Provide the (x, y) coordinate of the cell's center where the given text is located.  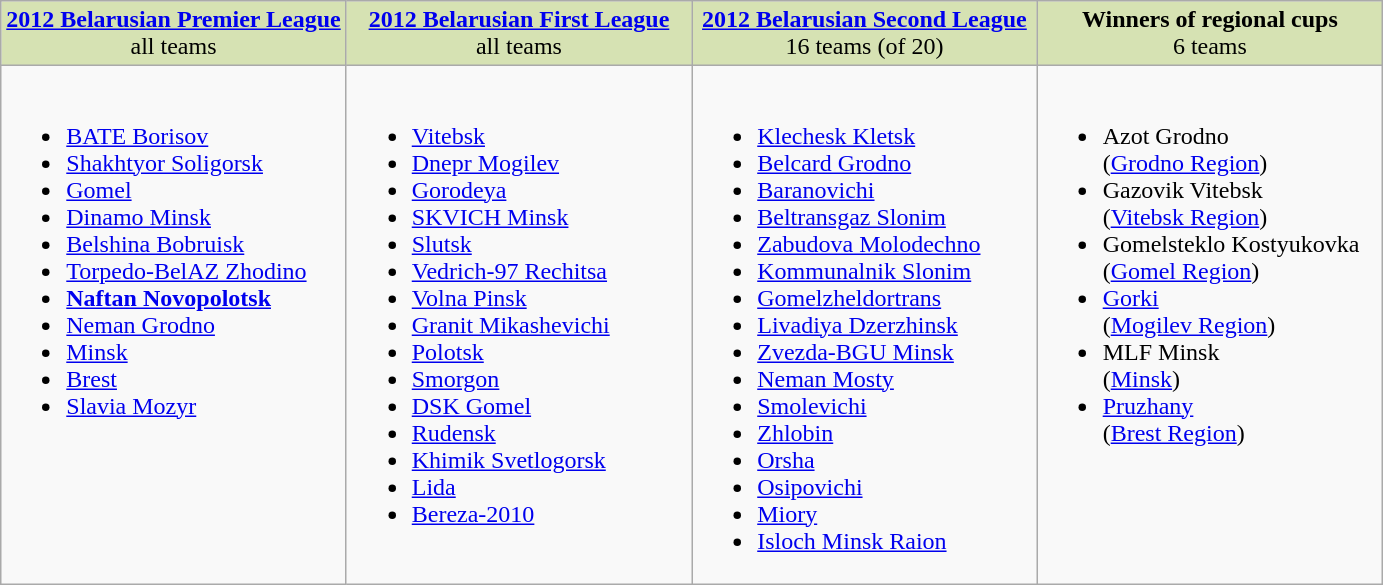
2012 Belarusian First Leagueall teams (518, 34)
2012 Belarusian Second League16 teams (of 20) (864, 34)
BATE BorisovShakhtyor SoligorskGomelDinamo MinskBelshina BobruiskTorpedo-BelAZ ZhodinoNaftan NovopolotskNeman GrodnoMinskBrestSlavia Mozyr (174, 325)
Winners of regional cups6 teams (1210, 34)
2012 Belarusian Premier Leagueall teams (174, 34)
